From the cell containing the given text, extract its center point as (X, Y) coordinate. 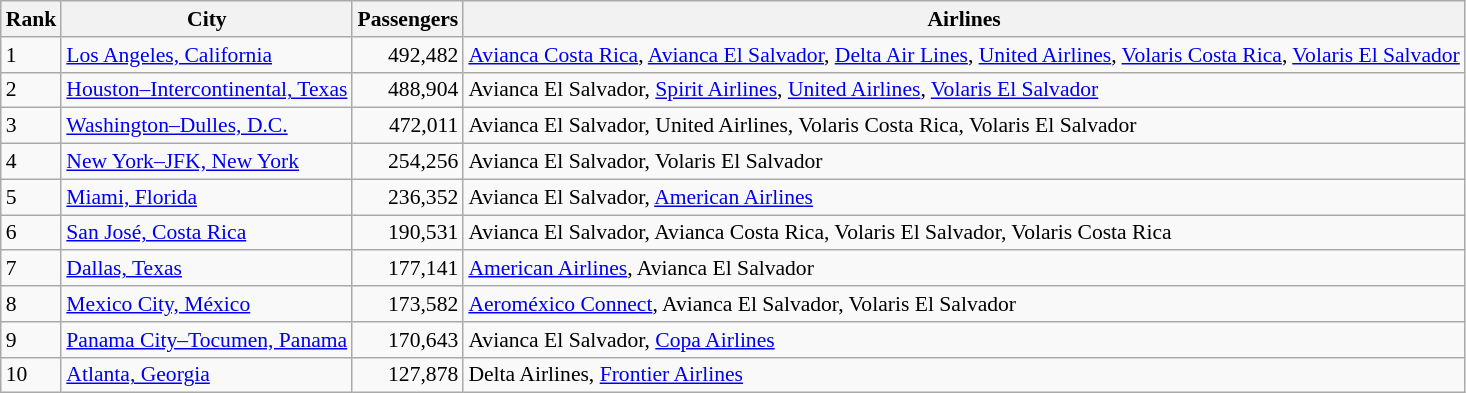
236,352 (408, 197)
1 (32, 55)
Avianca El Salvador, Volaris El Salvador (964, 162)
Panama City–Tocumen, Panama (206, 340)
7 (32, 269)
New York–JFK, New York (206, 162)
American Airlines, Avianca El Salvador (964, 269)
Houston–Intercontinental, Texas (206, 90)
Mexico City, México (206, 304)
Los Angeles, California (206, 55)
City (206, 19)
472,011 (408, 126)
Avianca El Salvador, Copa Airlines (964, 340)
Washington–Dulles, D.C. (206, 126)
127,878 (408, 375)
488,904 (408, 90)
9 (32, 340)
4 (32, 162)
173,582 (408, 304)
Passengers (408, 19)
San José, Costa Rica (206, 233)
Avianca Costa Rica, Avianca El Salvador, Delta Air Lines, United Airlines, Volaris Costa Rica, Volaris El Salvador (964, 55)
Atlanta, Georgia (206, 375)
Avianca El Salvador, Avianca Costa Rica, Volaris El Salvador, Volaris Costa Rica (964, 233)
Miami, Florida (206, 197)
Avianca El Salvador, Spirit Airlines, United Airlines, Volaris El Salvador (964, 90)
177,141 (408, 269)
Avianca El Salvador, American Airlines (964, 197)
190,531 (408, 233)
492,482 (408, 55)
3 (32, 126)
5 (32, 197)
10 (32, 375)
Dallas, Texas (206, 269)
Avianca El Salvador, United Airlines, Volaris Costa Rica, Volaris El Salvador (964, 126)
2 (32, 90)
254,256 (408, 162)
6 (32, 233)
Rank (32, 19)
Airlines (964, 19)
Aeroméxico Connect, Avianca El Salvador, Volaris El Salvador (964, 304)
8 (32, 304)
Delta Airlines, Frontier Airlines (964, 375)
170,643 (408, 340)
